Output the (X, Y) coordinate of the center of the cell containing the given text.  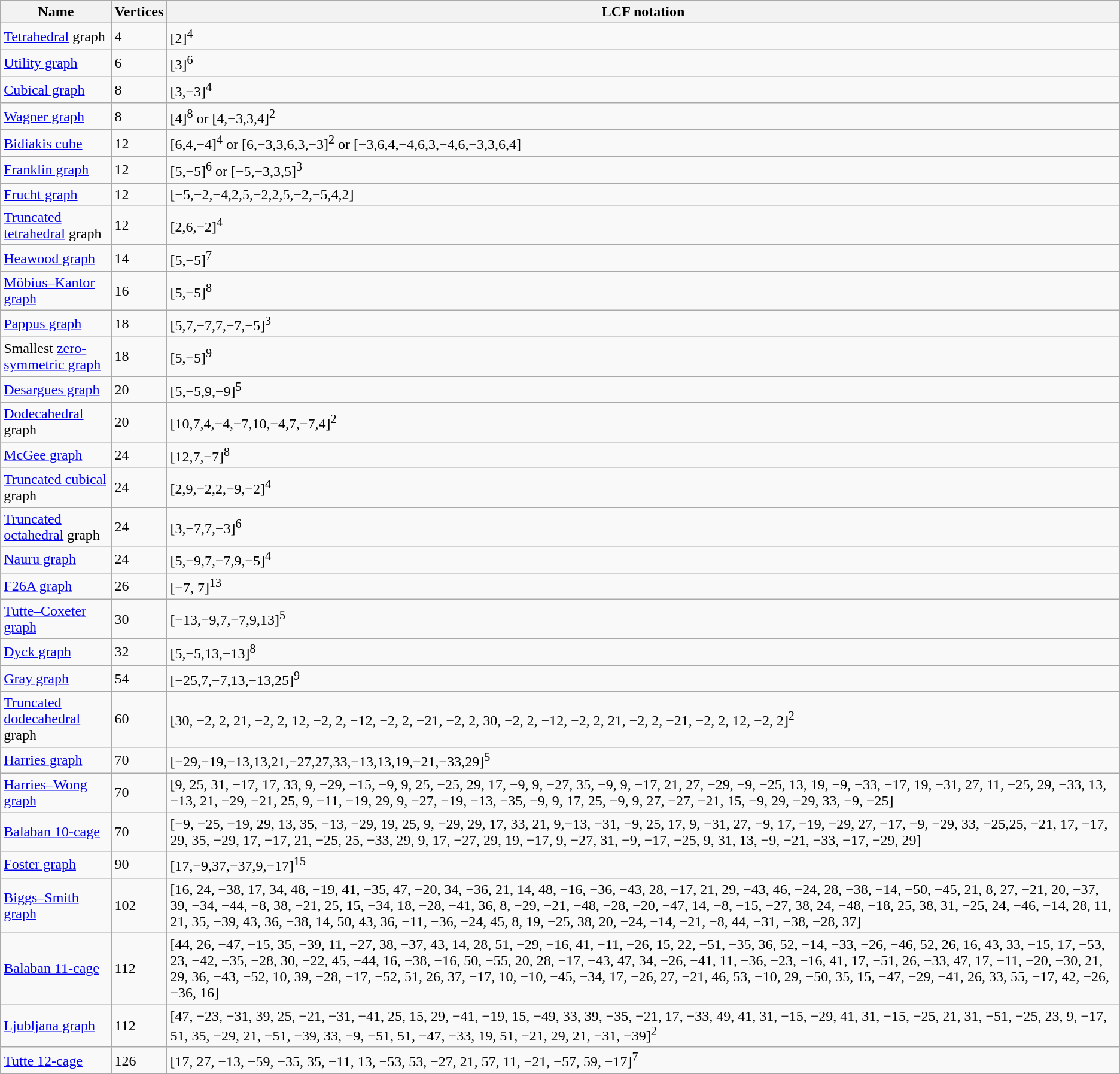
Dyck graph (56, 652)
Vertices (139, 12)
[3,−7,7,−3]6 (643, 527)
[5,−9,7,−7,9,−5]4 (643, 560)
[5,−5,9,−9]5 (643, 389)
[4]8 or [4,−3,3,4]2 (643, 116)
Tutte–Coxeter graph (56, 619)
Tutte 12-cage (56, 1060)
Pappus graph (56, 324)
Smallest zero-symmetric graph (56, 357)
[5,−5]9 (643, 357)
26 (139, 586)
14 (139, 258)
[5,−5]6 or [−5,−3,3,5]3 (643, 170)
[−7, 7]13 (643, 586)
Tetrahedral graph (56, 37)
Frucht graph (56, 194)
Balaban 10-cage (56, 832)
[2,9,−2,2,−9,−2]4 (643, 488)
Wagner graph (56, 116)
4 (139, 37)
Harries graph (56, 760)
Utility graph (56, 63)
Möbius–Kantor graph (56, 291)
6 (139, 63)
[6,4,−4]4 or [6,−3,3,6,3,−3]2 or [−3,6,4,−4,6,3,−4,6,−3,3,6,4] (643, 144)
Ljubljana graph (56, 1026)
Balaban 11-cage (56, 968)
Gray graph (56, 679)
Nauru graph (56, 560)
Name (56, 12)
Foster graph (56, 865)
[2]4 (643, 37)
Harries–Wong graph (56, 793)
30 (139, 619)
60 (139, 719)
[17, 27, −13, −59, −35, 35, −11, 13, −53, 53, −27, 21, 57, 11, −21, −57, 59, −17]7 (643, 1060)
LCF notation (643, 12)
[5,−5,13,−13]8 (643, 652)
[3,−3]4 (643, 90)
Biggs–Smith graph (56, 905)
[30, −2, 2, 21, −2, 2, 12, −2, 2, −12, −2, 2, −21, −2, 2, 30, −2, 2, −12, −2, 2, 21, −2, 2, −21, −2, 2, 12, −2, 2]2 (643, 719)
[10,7,4,−4,−7,10,−4,7,−7,4]2 (643, 422)
102 (139, 905)
[5,−5]8 (643, 291)
[3]6 (643, 63)
Truncated tetrahedral graph (56, 225)
[17,−9,37,−37,9,−17]15 (643, 865)
54 (139, 679)
Heawood graph (56, 258)
F26A graph (56, 586)
Desargues graph (56, 389)
[−29,−19,−13,13,21,−27,27,33,−13,13,19,−21,−33,29]5 (643, 760)
32 (139, 652)
[12,7,−7]8 (643, 455)
McGee graph (56, 455)
Bidiakis cube (56, 144)
90 (139, 865)
[−13,−9,7,−7,9,13]5 (643, 619)
[5,−5]7 (643, 258)
Franklin graph (56, 170)
126 (139, 1060)
[5,7,−7,7,−7,−5]3 (643, 324)
[2,6,−2]4 (643, 225)
Truncated cubical graph (56, 488)
[−5,−2,−4,2,5,−2,2,5,−2,−5,4,2] (643, 194)
Truncated dodecahedral graph (56, 719)
Truncated octahedral graph (56, 527)
Dodecahedral graph (56, 422)
Cubical graph (56, 90)
16 (139, 291)
[−25,7,−7,13,−13,25]9 (643, 679)
